Identify which cell holds the provided text, then report its [x, y] central coordinate. 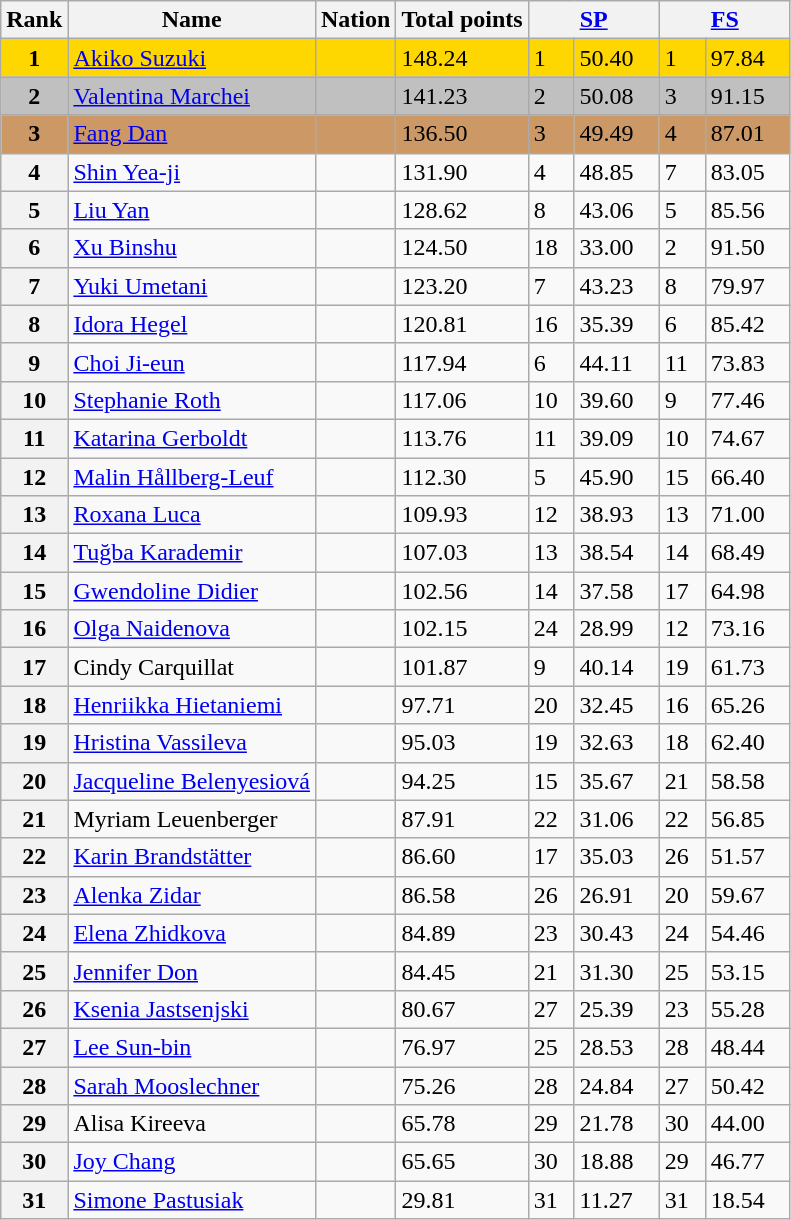
136.50 [462, 134]
SP [594, 20]
46.77 [748, 1162]
24.84 [616, 1085]
Choi Ji-eun [192, 362]
Lee Sun-bin [192, 1047]
21.78 [616, 1124]
51.57 [748, 857]
Liu Yan [192, 210]
84.89 [462, 933]
85.56 [748, 210]
Fang Dan [192, 134]
Karin Brandstätter [192, 857]
75.26 [462, 1085]
31.30 [616, 971]
43.23 [616, 286]
Myriam Leuenberger [192, 819]
73.83 [748, 362]
35.67 [616, 781]
97.71 [462, 705]
Alisa Kireeva [192, 1124]
18.88 [616, 1162]
Alenka Zidar [192, 895]
Malin Hållberg-Leuf [192, 477]
87.01 [748, 134]
87.91 [462, 819]
28.53 [616, 1047]
123.20 [462, 286]
65.78 [462, 1124]
29.81 [462, 1200]
Name [192, 20]
58.58 [748, 781]
26.91 [616, 895]
31.06 [616, 819]
124.50 [462, 248]
Idora Hegel [192, 324]
Gwendoline Didier [192, 591]
Henriikka Hietaniemi [192, 705]
Nation [355, 20]
40.14 [616, 667]
76.97 [462, 1047]
56.85 [748, 819]
86.60 [462, 857]
48.44 [748, 1047]
95.03 [462, 743]
11.27 [616, 1200]
84.45 [462, 971]
18.54 [748, 1200]
Shin Yea-ji [192, 172]
Rank [34, 20]
Elena Zhidkova [192, 933]
32.63 [616, 743]
35.39 [616, 324]
117.06 [462, 400]
Hristina Vassileva [192, 743]
54.46 [748, 933]
28.99 [616, 629]
97.84 [748, 58]
50.42 [748, 1085]
79.97 [748, 286]
102.15 [462, 629]
113.76 [462, 438]
109.93 [462, 515]
59.67 [748, 895]
112.30 [462, 477]
39.60 [616, 400]
33.00 [616, 248]
45.90 [616, 477]
66.40 [748, 477]
49.49 [616, 134]
71.00 [748, 515]
48.85 [616, 172]
Akiko Suzuki [192, 58]
61.73 [748, 667]
101.87 [462, 667]
Roxana Luca [192, 515]
Jennifer Don [192, 971]
85.42 [748, 324]
Jacqueline Belenyesiová [192, 781]
37.58 [616, 591]
77.46 [748, 400]
62.40 [748, 743]
Valentina Marchei [192, 96]
80.67 [462, 1009]
Joy Chang [192, 1162]
30.43 [616, 933]
38.54 [616, 553]
38.93 [616, 515]
148.24 [462, 58]
91.15 [748, 96]
65.65 [462, 1162]
74.67 [748, 438]
Tuğba Karademir [192, 553]
43.06 [616, 210]
91.50 [748, 248]
35.03 [616, 857]
44.11 [616, 362]
117.94 [462, 362]
39.09 [616, 438]
Sarah Mooslechner [192, 1085]
53.15 [748, 971]
50.08 [616, 96]
55.28 [748, 1009]
94.25 [462, 781]
Simone Pastusiak [192, 1200]
44.00 [748, 1124]
141.23 [462, 96]
Stephanie Roth [192, 400]
86.58 [462, 895]
Olga Naidenova [192, 629]
32.45 [616, 705]
50.40 [616, 58]
128.62 [462, 210]
131.90 [462, 172]
64.98 [748, 591]
65.26 [748, 705]
Cindy Carquillat [192, 667]
Total points [462, 20]
25.39 [616, 1009]
83.05 [748, 172]
Ksenia Jastsenjski [192, 1009]
102.56 [462, 591]
68.49 [748, 553]
Yuki Umetani [192, 286]
73.16 [748, 629]
Xu Binshu [192, 248]
107.03 [462, 553]
120.81 [462, 324]
FS [724, 20]
Katarina Gerboldt [192, 438]
